Find where the given text appears and provide that cell's center as [x, y] coordinate. 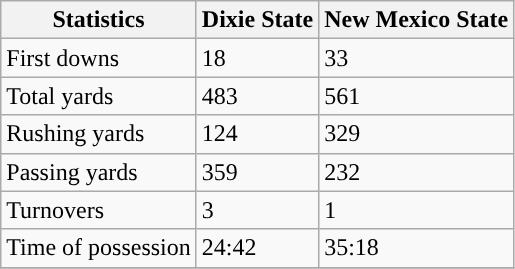
Time of possession [99, 248]
329 [416, 134]
First downs [99, 58]
359 [257, 172]
Passing yards [99, 172]
35:18 [416, 248]
483 [257, 96]
3 [257, 210]
Dixie State [257, 20]
New Mexico State [416, 20]
24:42 [257, 248]
Statistics [99, 20]
124 [257, 134]
Total yards [99, 96]
232 [416, 172]
561 [416, 96]
Turnovers [99, 210]
Rushing yards [99, 134]
18 [257, 58]
33 [416, 58]
1 [416, 210]
